Find where the given text appears and provide that cell's center as (x, y) coordinate. 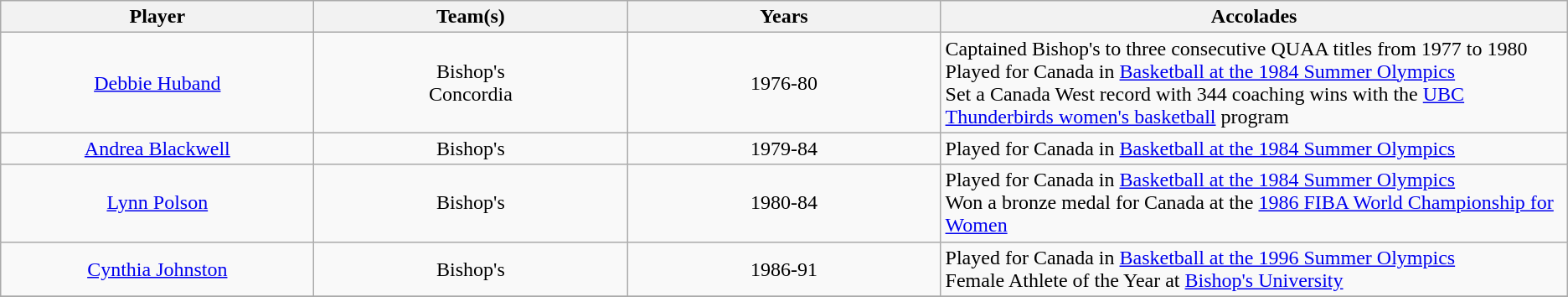
Played for Canada in Basketball at the 1984 Summer OlympicsWon a bronze medal for Canada at the 1986 FIBA World Championship for Women (1254, 203)
Bishop's Concordia (471, 82)
1986-91 (784, 268)
1979-84 (784, 148)
Years (784, 17)
Played for Canada in Basketball at the 1984 Summer Olympics (1254, 148)
Andrea Blackwell (157, 148)
Played for Canada in Basketball at the 1996 Summer OlympicsFemale Athlete of the Year at Bishop's University (1254, 268)
Lynn Polson (157, 203)
Debbie Huband (157, 82)
1976-80 (784, 82)
Accolades (1254, 17)
Team(s) (471, 17)
Player (157, 17)
Cynthia Johnston (157, 268)
1980-84 (784, 203)
